From the cell containing the given text, extract its center point as (X, Y) coordinate. 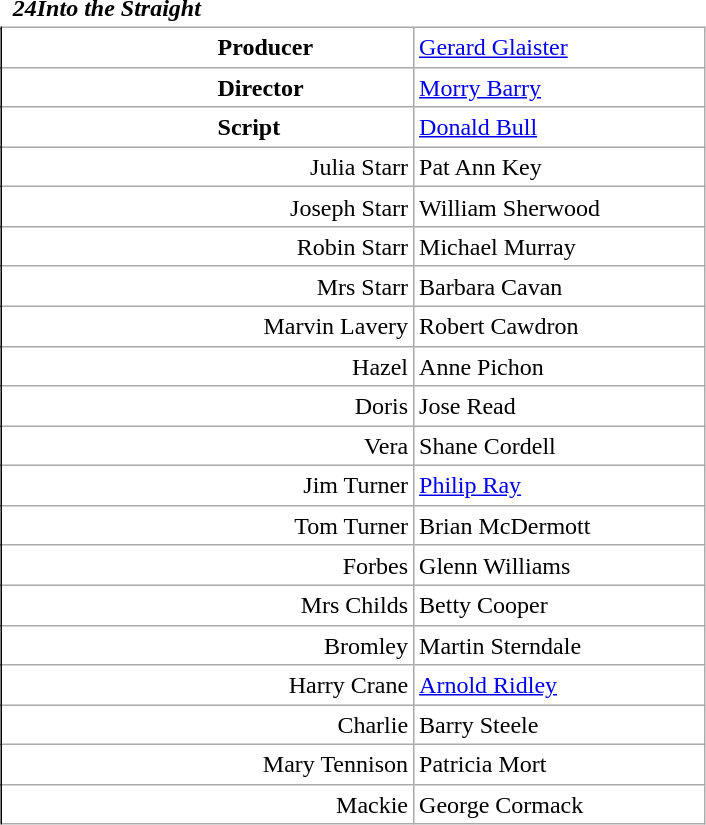
Betty Cooper (560, 605)
Script (208, 127)
Robert Cawdron (560, 326)
Patricia Mort (560, 765)
Barbara Cavan (560, 286)
Charlie (208, 725)
Producer (208, 47)
Arnold Ridley (560, 685)
Forbes (208, 565)
Michael Murray (560, 247)
Mackie (208, 804)
Anne Pichon (560, 366)
George Cormack (560, 804)
Director (208, 87)
Mary Tennison (208, 765)
Shane Cordell (560, 446)
Pat Ann Key (560, 167)
Philip Ray (560, 486)
Brian McDermott (560, 525)
Vera (208, 446)
Barry Steele (560, 725)
Martin Sterndale (560, 645)
Marvin Lavery (208, 326)
Jose Read (560, 406)
Tom Turner (208, 525)
Robin Starr (208, 247)
Joseph Starr (208, 207)
Jim Turner (208, 486)
Julia Starr (208, 167)
William Sherwood (560, 207)
Harry Crane (208, 685)
Mrs Starr (208, 286)
Donald Bull (560, 127)
Doris (208, 406)
Mrs Childs (208, 605)
Morry Barry (560, 87)
Glenn Williams (560, 565)
Hazel (208, 366)
Bromley (208, 645)
Gerard Glaister (560, 47)
